Detect which cell encompasses the target text, then output its [x, y] center coordinate. 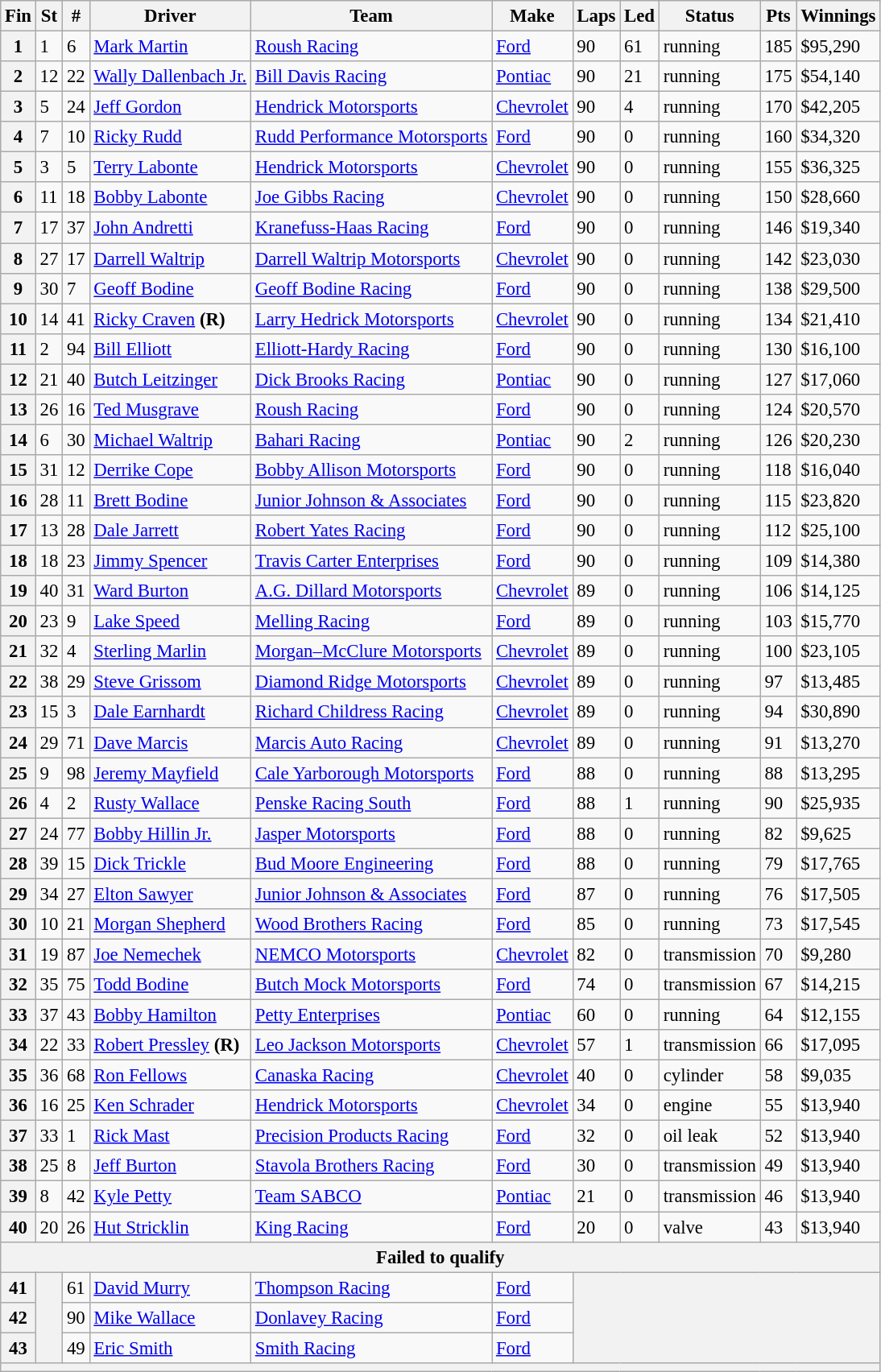
$17,060 [838, 379]
Darrell Waltrip [170, 258]
67 [778, 985]
$20,570 [838, 410]
127 [778, 379]
146 [778, 228]
Mike Wallace [170, 1317]
# [76, 16]
Lake Speed [170, 622]
97 [778, 682]
engine [709, 1105]
Jimmy Spencer [170, 561]
55 [778, 1105]
46 [778, 1196]
Failed to qualify [440, 1257]
68 [76, 1076]
Brett Bodine [170, 500]
Richard Childress Racing [370, 713]
oil leak [709, 1136]
Jeremy Mayfield [170, 773]
Geoff Bodine [170, 288]
Elliott-Hardy Racing [370, 349]
$17,765 [838, 864]
70 [778, 954]
$16,040 [838, 470]
$34,320 [838, 137]
David Murry [170, 1287]
Make [532, 16]
Penske Racing South [370, 803]
Michael Waltrip [170, 440]
Donlavey Racing [370, 1317]
$9,625 [838, 833]
$95,290 [838, 47]
Kyle Petty [170, 1196]
Steve Grissom [170, 682]
52 [778, 1136]
Wood Brothers Racing [370, 924]
$28,660 [838, 197]
Fin [19, 16]
Driver [170, 16]
Rick Mast [170, 1136]
John Andretti [170, 228]
Sterling Marlin [170, 651]
A.G. Dillard Motorsports [370, 591]
130 [778, 349]
66 [778, 1045]
57 [596, 1045]
185 [778, 47]
Dave Marcis [170, 742]
$17,095 [838, 1045]
Kranefuss-Haas Racing [370, 228]
Bill Elliott [170, 349]
$13,270 [838, 742]
$17,545 [838, 924]
Canaska Racing [370, 1076]
58 [778, 1076]
$12,155 [838, 1015]
Marcis Auto Racing [370, 742]
64 [778, 1015]
Derrike Cope [170, 470]
Ken Schrader [170, 1105]
126 [778, 440]
98 [76, 773]
Butch Leitzinger [170, 379]
King Racing [370, 1227]
$19,340 [838, 228]
$23,030 [838, 258]
Butch Mock Motorsports [370, 985]
$42,205 [838, 107]
Cale Yarborough Motorsports [370, 773]
60 [596, 1015]
$13,295 [838, 773]
115 [778, 500]
77 [76, 833]
Eric Smith [170, 1348]
Larry Hedrick Motorsports [370, 319]
Mark Martin [170, 47]
Joe Gibbs Racing [370, 197]
76 [778, 894]
Dale Jarrett [170, 531]
Led [639, 16]
Travis Carter Enterprises [370, 561]
Laps [596, 16]
103 [778, 622]
Bill Davis Racing [370, 76]
Ron Fellows [170, 1076]
175 [778, 76]
$21,410 [838, 319]
124 [778, 410]
Elton Sawyer [170, 894]
$16,100 [838, 349]
155 [778, 167]
Leo Jackson Motorsports [370, 1045]
$36,325 [838, 167]
$54,140 [838, 76]
75 [76, 985]
Hut Stricklin [170, 1227]
74 [596, 985]
Joe Nemechek [170, 954]
Team SABCO [370, 1196]
$30,890 [838, 713]
112 [778, 531]
$20,230 [838, 440]
Morgan–McClure Motorsports [370, 651]
Ricky Craven (R) [170, 319]
$14,215 [838, 985]
Precision Products Racing [370, 1136]
109 [778, 561]
138 [778, 288]
Pts [778, 16]
$14,125 [838, 591]
$9,280 [838, 954]
Jeff Burton [170, 1167]
Winnings [838, 16]
Ted Musgrave [170, 410]
Status [709, 16]
Jeff Gordon [170, 107]
$29,500 [838, 288]
$23,820 [838, 500]
Dick Trickle [170, 864]
$13,485 [838, 682]
$23,105 [838, 651]
$17,505 [838, 894]
170 [778, 107]
Thompson Racing [370, 1287]
Dale Earnhardt [170, 713]
Bobby Allison Motorsports [370, 470]
$15,770 [838, 622]
Robert Yates Racing [370, 531]
Bobby Hamilton [170, 1015]
134 [778, 319]
Terry Labonte [170, 167]
Petty Enterprises [370, 1015]
$25,935 [838, 803]
79 [778, 864]
106 [778, 591]
Todd Bodine [170, 985]
Bobby Hillin Jr. [170, 833]
$9,035 [838, 1076]
100 [778, 651]
118 [778, 470]
$14,380 [838, 561]
Bahari Racing [370, 440]
cylinder [709, 1076]
Jasper Motorsports [370, 833]
71 [76, 742]
St [48, 16]
Rudd Performance Motorsports [370, 137]
Geoff Bodine Racing [370, 288]
Morgan Shepherd [170, 924]
73 [778, 924]
150 [778, 197]
Wally Dallenbach Jr. [170, 76]
160 [778, 137]
91 [778, 742]
Bobby Labonte [170, 197]
NEMCO Motorsports [370, 954]
$25,100 [838, 531]
Diamond Ridge Motorsports [370, 682]
Bud Moore Engineering [370, 864]
Ricky Rudd [170, 137]
Dick Brooks Racing [370, 379]
Team [370, 16]
Ward Burton [170, 591]
Rusty Wallace [170, 803]
Darrell Waltrip Motorsports [370, 258]
85 [596, 924]
Stavola Brothers Racing [370, 1167]
142 [778, 258]
Robert Pressley (R) [170, 1045]
Melling Racing [370, 622]
Smith Racing [370, 1348]
valve [709, 1227]
